Provide the [X, Y] coordinate of the cell's center where the given text is located.  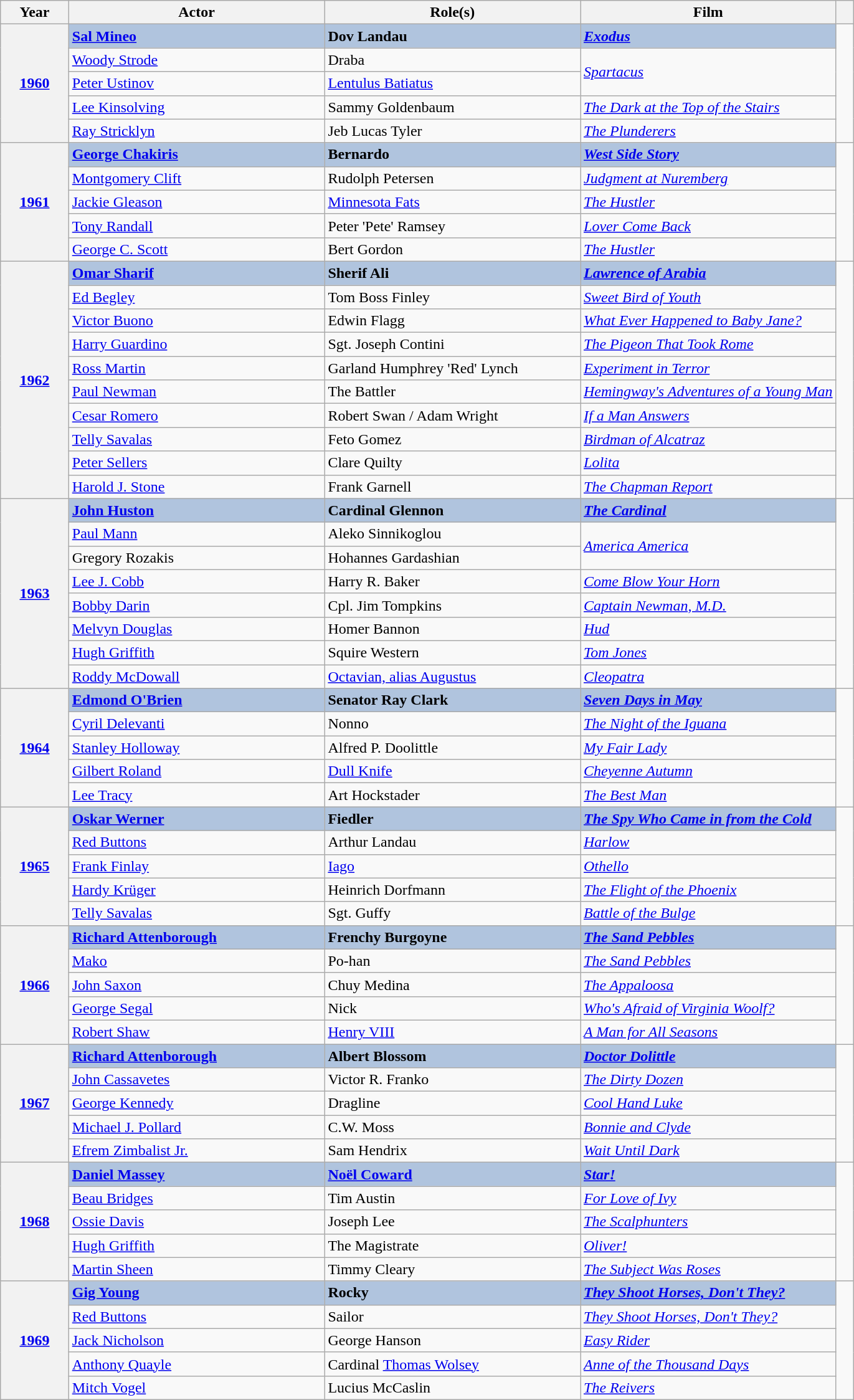
Cpl. Jim Tompkins [452, 605]
1967 [35, 1103]
1963 [35, 593]
Martin Sheen [197, 1269]
Harry R. Baker [452, 581]
Hud [709, 629]
Tom Jones [709, 652]
If a Man Answers [709, 416]
Lentulus Batiatus [452, 83]
Henry VIII [452, 1032]
Judgment at Nuremberg [709, 178]
Tony Randall [197, 226]
Oliver! [709, 1245]
Frank Garnell [452, 487]
The Chapman Report [709, 487]
Othello [709, 866]
1960 [35, 83]
Dragline [452, 1103]
Doctor Dolittle [709, 1056]
Sammy Goldenbaum [452, 107]
Role(s) [452, 12]
Actor [197, 12]
Experiment in Terror [709, 368]
Sgt. Joseph Contini [452, 345]
Rudolph Petersen [452, 178]
Iago [452, 866]
Tom Boss Finley [452, 297]
John Cassavetes [197, 1080]
Nonno [452, 724]
Gregory Rozakis [197, 558]
The Cardinal [709, 510]
1968 [35, 1222]
Sal Mineo [197, 36]
Omar Sharif [197, 273]
George Hanson [452, 1340]
The Reivers [709, 1388]
Lover Come Back [709, 226]
Harold J. Stone [197, 487]
Art Hockstader [452, 795]
Birdman of Alcatraz [709, 439]
Lee J. Cobb [197, 581]
Montgomery Clift [197, 178]
The Night of the Iguana [709, 724]
Mako [197, 961]
Heinrich Dorfmann [452, 890]
1962 [35, 380]
Cesar Romero [197, 416]
Seven Days in May [709, 700]
Sherif Ali [452, 273]
Sgt. Guffy [452, 913]
Woody Strode [197, 60]
John Huston [197, 510]
1965 [35, 866]
Timmy Cleary [452, 1269]
Garland Humphrey 'Red' Lynch [452, 368]
Gig Young [197, 1293]
Senator Ray Clark [452, 700]
West Side Story [709, 155]
1969 [35, 1340]
1966 [35, 984]
Come Blow Your Horn [709, 581]
Jack Nicholson [197, 1340]
Anne of the Thousand Days [709, 1364]
Captain Newman, M.D. [709, 605]
Frenchy Burgoyne [452, 937]
Bert Gordon [452, 249]
Noël Coward [452, 1174]
Stanley Holloway [197, 748]
The Best Man [709, 795]
Peter 'Pete' Ramsey [452, 226]
Homer Bannon [452, 629]
Peter Sellers [197, 463]
Star! [709, 1174]
What Ever Happened to Baby Jane? [709, 321]
1964 [35, 748]
Lolita [709, 463]
1961 [35, 202]
Paul Newman [197, 392]
Bobby Darin [197, 605]
Lucius McCaslin [452, 1388]
Cool Hand Luke [709, 1103]
Peter Ustinov [197, 83]
Albert Blossom [452, 1056]
Mitch Vogel [197, 1388]
Draba [452, 60]
Sam Hendrix [452, 1151]
Victor R. Franko [452, 1080]
Harry Guardino [197, 345]
Cheyenne Autumn [709, 771]
Dov Landau [452, 36]
Jackie Gleason [197, 202]
Nick [452, 1008]
Easy Rider [709, 1340]
The Spy Who Came in from the Cold [709, 819]
For Love of Ivy [709, 1198]
The Battler [452, 392]
Robert Shaw [197, 1032]
Joseph Lee [452, 1222]
Anthony Quayle [197, 1364]
Minnesota Fats [452, 202]
America America [709, 546]
The Scalphunters [709, 1222]
George C. Scott [197, 249]
Year [35, 12]
The Magistrate [452, 1245]
A Man for All Seasons [709, 1032]
The Plunderers [709, 131]
Octavian, alias Augustus [452, 676]
Hohannes Gardashian [452, 558]
Victor Buono [197, 321]
Film [709, 12]
Feto Gomez [452, 439]
Michael J. Pollard [197, 1127]
Ed Begley [197, 297]
Clare Quilty [452, 463]
Roddy McDowall [197, 676]
Edmond O'Brien [197, 700]
Harlow [709, 842]
Lawrence of Arabia [709, 273]
The Pigeon That Took Rome [709, 345]
George Segal [197, 1008]
Ossie Davis [197, 1222]
Paul Mann [197, 534]
Fiedler [452, 819]
Alfred P. Doolittle [452, 748]
Cardinal Glennon [452, 510]
Frank Finlay [197, 866]
Sweet Bird of Youth [709, 297]
John Saxon [197, 984]
Rocky [452, 1293]
Efrem Zimbalist Jr. [197, 1151]
The Flight of the Phoenix [709, 890]
Bonnie and Clyde [709, 1127]
The Dirty Dozen [709, 1080]
Gilbert Roland [197, 771]
Arthur Landau [452, 842]
The Appaloosa [709, 984]
Dull Knife [452, 771]
Aleko Sinnikoglou [452, 534]
Exodus [709, 36]
My Fair Lady [709, 748]
Sailor [452, 1317]
Spartacus [709, 72]
Who's Afraid of Virginia Woolf? [709, 1008]
Ross Martin [197, 368]
George Kennedy [197, 1103]
Jeb Lucas Tyler [452, 131]
Ray Stricklyn [197, 131]
George Chakiris [197, 155]
Tim Austin [452, 1198]
Chuy Medina [452, 984]
Cleopatra [709, 676]
Cardinal Thomas Wolsey [452, 1364]
Hardy Krüger [197, 890]
Po-han [452, 961]
Lee Kinsolving [197, 107]
Lee Tracy [197, 795]
Battle of the Bulge [709, 913]
Hemingway's Adventures of a Young Man [709, 392]
Melvyn Douglas [197, 629]
Cyril Delevanti [197, 724]
Edwin Flagg [452, 321]
Robert Swan / Adam Wright [452, 416]
The Dark at the Top of the Stairs [709, 107]
The Subject Was Roses [709, 1269]
Beau Bridges [197, 1198]
C.W. Moss [452, 1127]
Daniel Massey [197, 1174]
Squire Western [452, 652]
Wait Until Dark [709, 1151]
Bernardo [452, 155]
Oskar Werner [197, 819]
